From the cell containing the given text, extract its center point as (X, Y) coordinate. 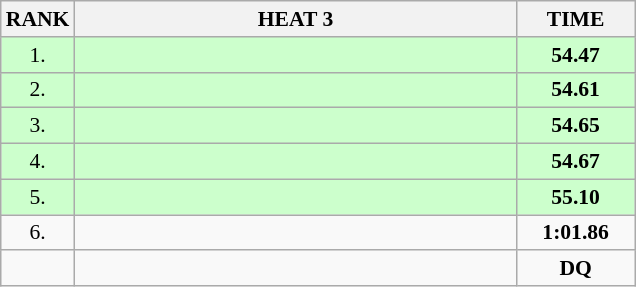
54.67 (576, 162)
TIME (576, 19)
4. (38, 162)
1. (38, 55)
3. (38, 126)
55.10 (576, 197)
DQ (576, 269)
54.65 (576, 126)
RANK (38, 19)
54.61 (576, 90)
2. (38, 90)
1:01.86 (576, 233)
HEAT 3 (295, 19)
6. (38, 233)
54.47 (576, 55)
5. (38, 197)
